Pinpoint the cell where the given text exists, returning its (X, Y) midpoint coordinate. 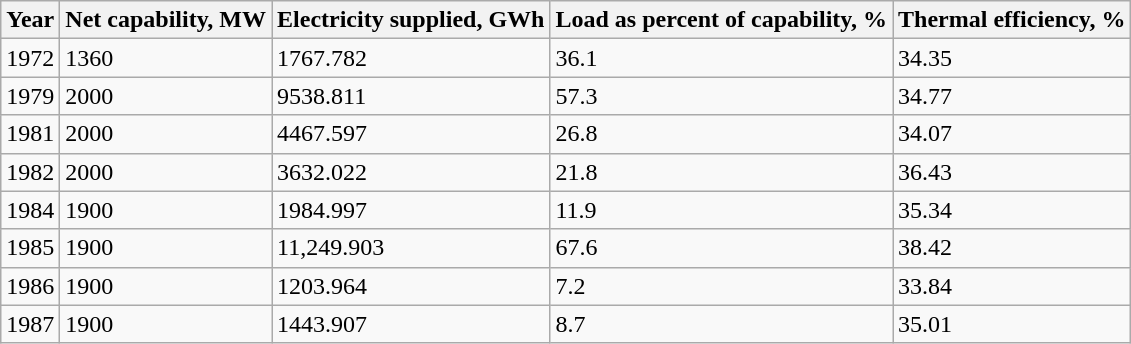
1767.782 (411, 58)
Year (30, 20)
8.7 (722, 324)
Net capability, MW (166, 20)
1985 (30, 248)
9538.811 (411, 96)
33.84 (1012, 286)
57.3 (722, 96)
21.8 (722, 172)
1982 (30, 172)
1987 (30, 324)
35.01 (1012, 324)
1972 (30, 58)
Thermal efficiency, % (1012, 20)
1979 (30, 96)
1981 (30, 134)
67.6 (722, 248)
11.9 (722, 210)
36.1 (722, 58)
1984 (30, 210)
26.8 (722, 134)
1443.907 (411, 324)
Load as percent of capability, % (722, 20)
Electricity supplied, GWh (411, 20)
4467.597 (411, 134)
1986 (30, 286)
7.2 (722, 286)
35.34 (1012, 210)
1360 (166, 58)
1203.964 (411, 286)
34.35 (1012, 58)
36.43 (1012, 172)
34.07 (1012, 134)
1984.997 (411, 210)
11,249.903 (411, 248)
38.42 (1012, 248)
34.77 (1012, 96)
3632.022 (411, 172)
